From the cell containing the given text, extract its center point as (X, Y) coordinate. 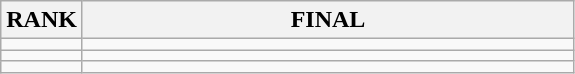
FINAL (328, 20)
RANK (42, 20)
